Capture the cell that displays the provided text and extract its (X, Y) central coordinate. 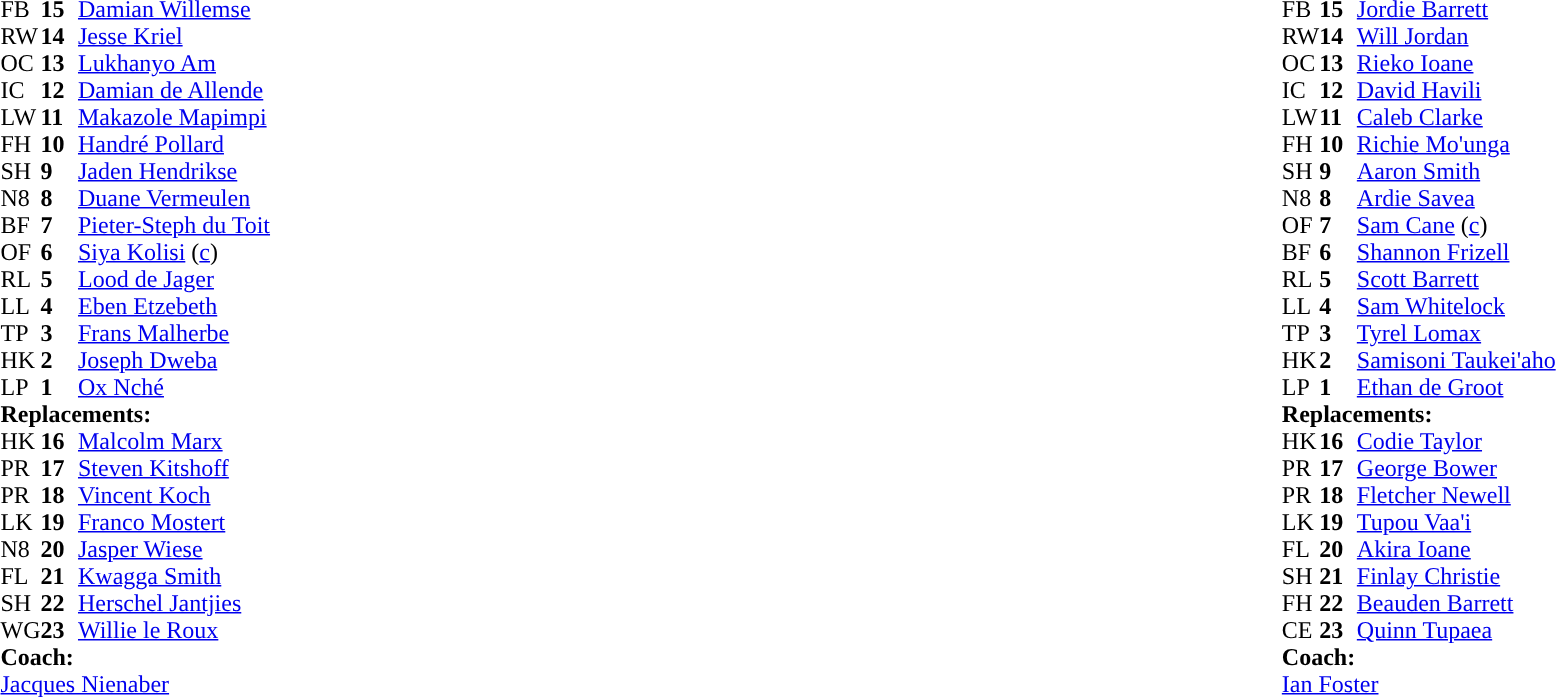
Finlay Christie (1456, 576)
Scott Barrett (1456, 280)
Tupou Vaa'i (1456, 522)
Richie Mo'unga (1456, 144)
Tyrel Lomax (1456, 334)
Damian de Allende (174, 90)
Samisoni Taukei'aho (1456, 360)
Quinn Tupaea (1456, 630)
Ardie Savea (1456, 198)
Malcolm Marx (174, 442)
Ian Foster (1419, 684)
Herschel Jantjies (174, 604)
Vincent Koch (174, 496)
Lood de Jager (174, 280)
Siya Kolisi (c) (174, 252)
Jasper Wiese (174, 550)
Shannon Frizell (1456, 252)
Rieko Ioane (1456, 64)
Sam Whitelock (1456, 306)
Kwagga Smith (174, 576)
David Havili (1456, 90)
Steven Kitshoff (174, 468)
Akira Ioane (1456, 550)
Jesse Kriel (174, 36)
Jaden Hendrikse (174, 172)
WG (20, 630)
Codie Taylor (1456, 442)
Beauden Barrett (1456, 604)
Makazole Mapimpi (174, 118)
Franco Mostert (174, 522)
Jacques Nienaber (135, 684)
Caleb Clarke (1456, 118)
Handré Pollard (174, 144)
Frans Malherbe (174, 334)
Ethan de Groot (1456, 388)
Willie le Roux (174, 630)
Sam Cane (c) (1456, 226)
Fletcher Newell (1456, 496)
Ox Nché (174, 388)
Aaron Smith (1456, 172)
CE (1301, 630)
Eben Etzebeth (174, 306)
Pieter-Steph du Toit (174, 226)
Will Jordan (1456, 36)
Duane Vermeulen (174, 198)
Joseph Dweba (174, 360)
Lukhanyo Am (174, 64)
George Bower (1456, 468)
